Return the (X, Y) coordinate for the center point of the cell that contains the specified text.  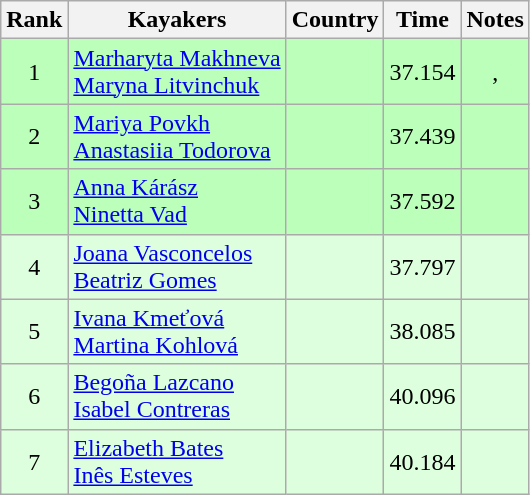
Ivana KmeťováMartina Kohlová (177, 332)
Elizabeth BatesInês Esteves (177, 462)
Begoña LazcanoIsabel Contreras (177, 396)
Joana VasconcelosBeatriz Gomes (177, 266)
Rank (34, 20)
Notes (495, 20)
Kayakers (177, 20)
37.592 (422, 202)
5 (34, 332)
2 (34, 136)
Time (422, 20)
Mariya PovkhAnastasiia Todorova (177, 136)
1 (34, 72)
Anna KárászNinetta Vad (177, 202)
6 (34, 396)
Country (335, 20)
7 (34, 462)
37.154 (422, 72)
4 (34, 266)
40.096 (422, 396)
Marharyta MakhnevaMaryna Litvinchuk (177, 72)
38.085 (422, 332)
, (495, 72)
37.797 (422, 266)
3 (34, 202)
40.184 (422, 462)
37.439 (422, 136)
